Provide the [x, y] coordinate of the cell's center where the given text is located.  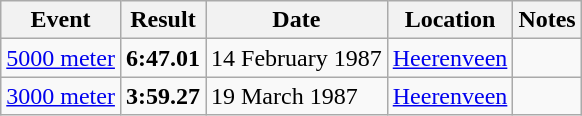
3:59.27 [162, 96]
3000 meter [61, 96]
6:47.01 [162, 58]
Result [162, 20]
5000 meter [61, 58]
Notes [547, 20]
Event [61, 20]
19 March 1987 [297, 96]
Date [297, 20]
14 February 1987 [297, 58]
Location [450, 20]
